Identify which cell holds the provided text, then report its (X, Y) central coordinate. 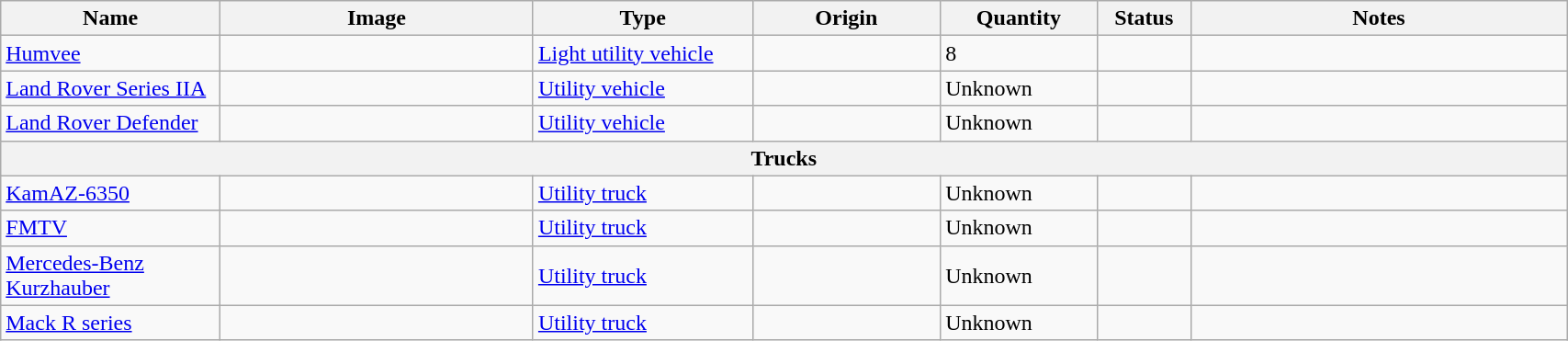
Mercedes-Benz Kurzhauber (110, 276)
Notes (1378, 18)
Status (1144, 18)
Light utility vehicle (643, 53)
Image (377, 18)
Land Rover Defender (110, 123)
Land Rover Series IIA (110, 88)
Origin (847, 18)
Type (643, 18)
Quantity (1019, 18)
KamAZ-6350 (110, 193)
Humvee (110, 53)
Trucks (784, 158)
8 (1019, 53)
Mack R series (110, 323)
FMTV (110, 228)
Name (110, 18)
